Find where the given text appears and provide that cell's center as (x, y) coordinate. 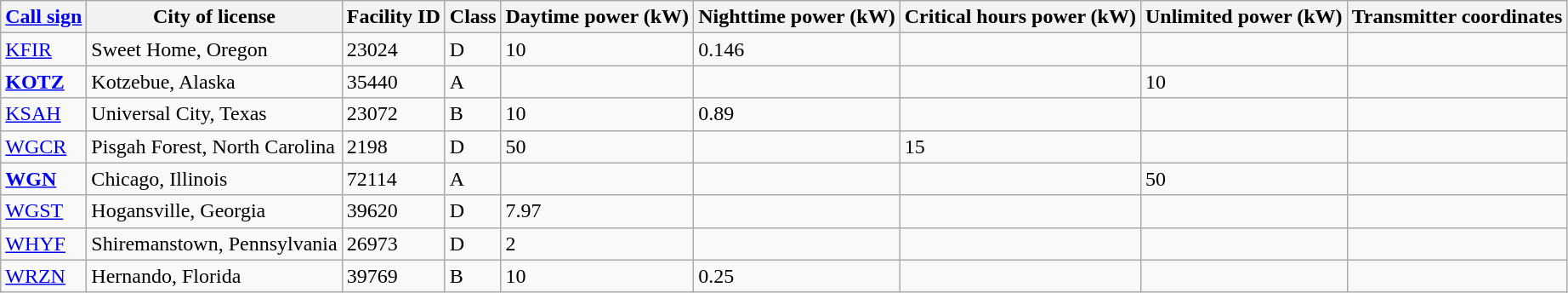
WHYF (44, 244)
Critical hours power (kW) (1020, 17)
WGN (44, 179)
Daytime power (kW) (597, 17)
72114 (393, 179)
39620 (393, 211)
15 (1020, 146)
23024 (393, 49)
Kotzebue, Alaska (214, 82)
2 (597, 244)
Nighttime power (kW) (798, 17)
Call sign (44, 17)
KSAH (44, 114)
Facility ID (393, 17)
0.89 (798, 114)
Chicago, Illinois (214, 179)
39769 (393, 276)
Transmitter coordinates (1457, 17)
26973 (393, 244)
WRZN (44, 276)
WGCR (44, 146)
7.97 (597, 211)
Unlimited power (kW) (1243, 17)
Hogansville, Georgia (214, 211)
35440 (393, 82)
Pisgah Forest, North Carolina (214, 146)
23072 (393, 114)
Universal City, Texas (214, 114)
Class (473, 17)
2198 (393, 146)
City of license (214, 17)
Shiremanstown, Pennsylvania (214, 244)
Sweet Home, Oregon (214, 49)
0.25 (798, 276)
KFIR (44, 49)
WGST (44, 211)
Hernando, Florida (214, 276)
KOTZ (44, 82)
0.146 (798, 49)
